Identify which cell holds the provided text, then report its (X, Y) central coordinate. 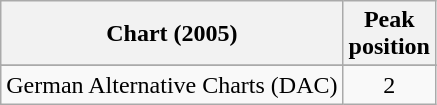
German Alternative Charts (DAC) (172, 85)
Chart (2005) (172, 34)
2 (389, 85)
Peakposition (389, 34)
